Return (x, y) of the center of cell containing provided text 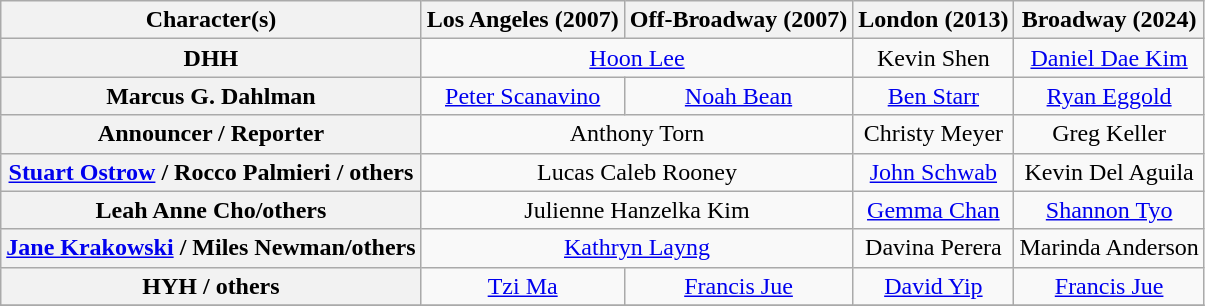
Kevin Del Aguila (1109, 172)
Shannon Tyo (1109, 210)
Announcer / Reporter (211, 134)
Los Angeles (2007) (522, 20)
Leah Anne Cho/others (211, 210)
Hoon Lee (637, 58)
Ryan Eggold (1109, 96)
Peter Scanavino (522, 96)
DHH (211, 58)
Davina Perera (934, 248)
Christy Meyer (934, 134)
Jane Krakowski / Miles Newman/others (211, 248)
Gemma Chan (934, 210)
Marcus G. Dahlman (211, 96)
Greg Keller (1109, 134)
Lucas Caleb Rooney (637, 172)
London (2013) (934, 20)
John Schwab (934, 172)
Marinda Anderson (1109, 248)
Off-Broadway (2007) (738, 20)
Anthony Torn (637, 134)
Broadway (2024) (1109, 20)
Character(s) (211, 20)
David Yip (934, 286)
Daniel Dae Kim (1109, 58)
Kathryn Layng (637, 248)
Julienne Hanzelka Kim (637, 210)
Kevin Shen (934, 58)
Noah Bean (738, 96)
Stuart Ostrow / Rocco Palmieri / others (211, 172)
Tzi Ma (522, 286)
Ben Starr (934, 96)
HYH / others (211, 286)
